For the text-containing cell, return its midpoint in [X, Y] coordinate format. 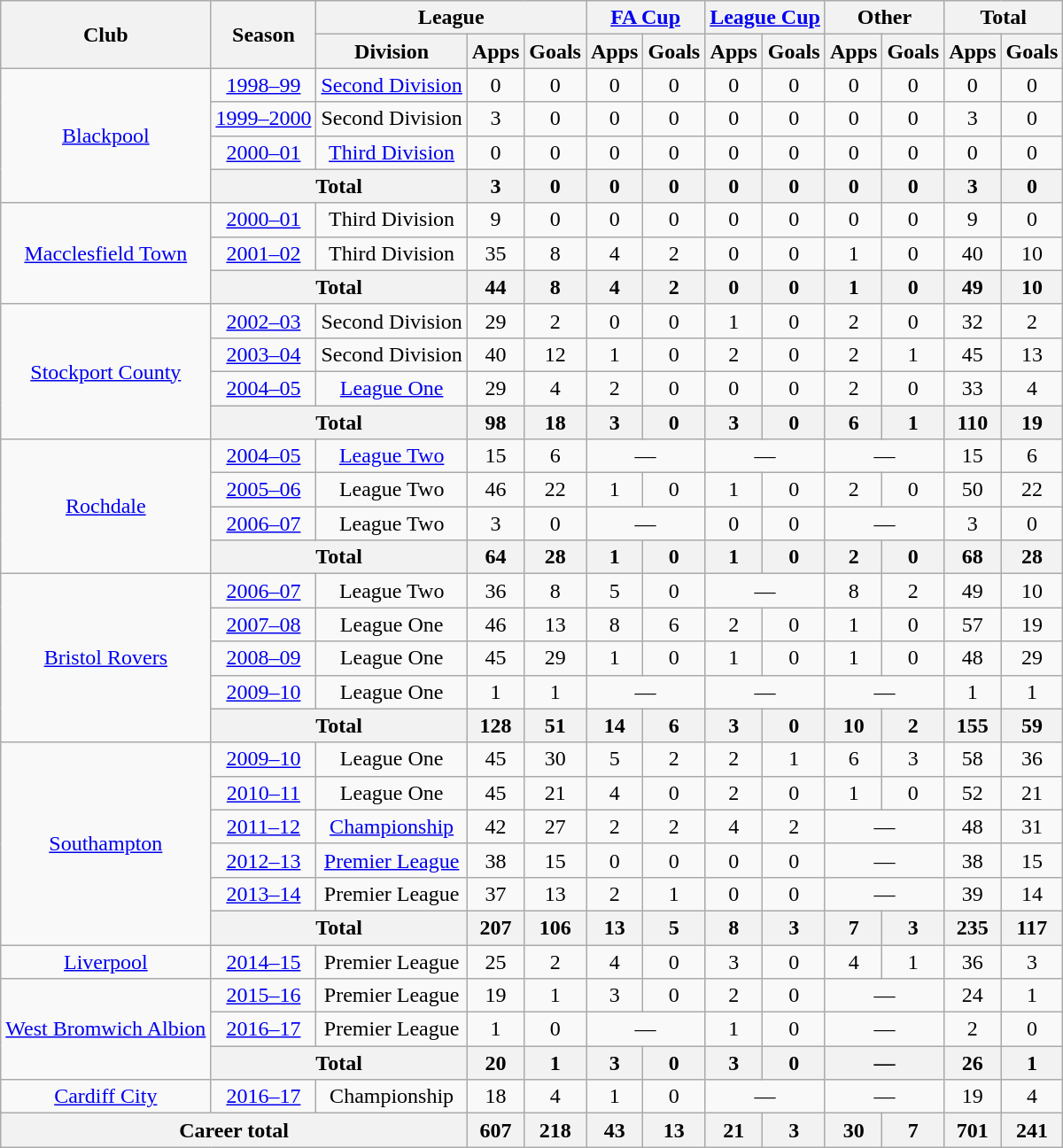
2013–14 [264, 894]
Stockport County [106, 371]
39 [973, 894]
2012–13 [264, 860]
117 [1032, 927]
Southampton [106, 843]
1999–2000 [264, 119]
20 [495, 1063]
1998–99 [264, 85]
2005–06 [264, 490]
12 [555, 354]
Season [264, 35]
218 [555, 1130]
2015–16 [264, 996]
32 [973, 321]
68 [973, 557]
27 [555, 826]
35 [495, 253]
64 [495, 557]
Career total [234, 1130]
FA Cup [646, 18]
Rochdale [106, 507]
2002–03 [264, 321]
31 [1032, 826]
106 [555, 927]
West Bromwich Albion [106, 1029]
Cardiff City [106, 1097]
51 [555, 725]
607 [495, 1130]
44 [495, 287]
33 [973, 388]
2011–12 [264, 826]
43 [615, 1130]
58 [973, 759]
25 [495, 961]
42 [495, 826]
37 [495, 894]
2010–11 [264, 793]
League Cup [765, 18]
128 [495, 725]
24 [973, 996]
50 [973, 490]
Blackpool [106, 136]
701 [973, 1130]
2003–04 [264, 354]
207 [495, 927]
2014–15 [264, 961]
52 [973, 793]
Bristol Rovers [106, 658]
Division [392, 51]
2007–08 [264, 624]
Club [106, 35]
League [452, 18]
2001–02 [264, 253]
241 [1032, 1130]
Liverpool [106, 961]
235 [973, 927]
59 [1032, 725]
26 [973, 1063]
Macclesfield Town [106, 253]
57 [973, 624]
98 [495, 423]
110 [973, 423]
Other [884, 18]
155 [973, 725]
2008–09 [264, 658]
